Extract the (x, y) coordinate from the center of the cell holding the provided text.  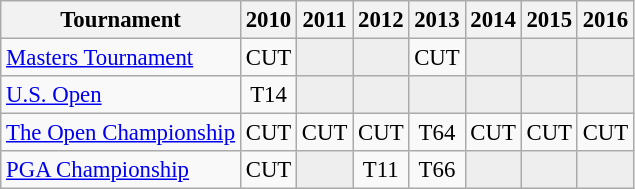
U.S. Open (121, 95)
T66 (437, 170)
T14 (268, 95)
Tournament (121, 20)
The Open Championship (121, 133)
2013 (437, 20)
2012 (381, 20)
2010 (268, 20)
2016 (605, 20)
2015 (549, 20)
2014 (493, 20)
Masters Tournament (121, 58)
T11 (381, 170)
T64 (437, 133)
2011 (325, 20)
PGA Championship (121, 170)
